Determine the (X, Y) coordinate at the center of the cell enclosing the given text.  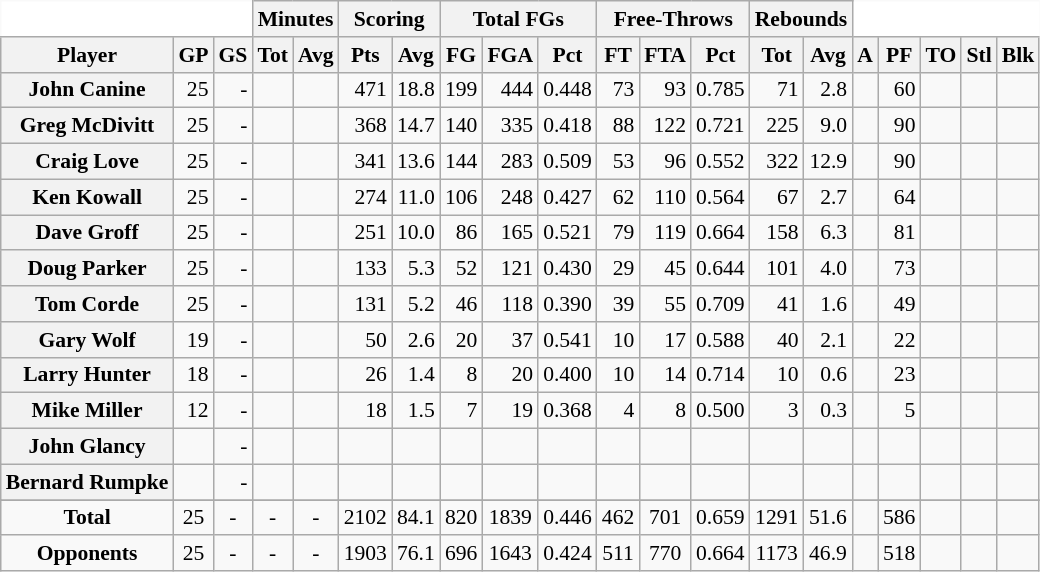
4.0 (828, 269)
0.644 (720, 269)
Greg McDivitt (88, 126)
Gary Wolf (88, 340)
511 (618, 554)
93 (665, 90)
2.7 (828, 197)
11.0 (416, 197)
12 (193, 411)
TO (940, 55)
Pts (366, 55)
7 (462, 411)
50 (366, 340)
0.400 (568, 375)
1173 (777, 554)
121 (510, 269)
0.368 (568, 411)
46.9 (828, 554)
2102 (366, 518)
0.509 (568, 162)
1291 (777, 518)
17 (665, 340)
37 (510, 340)
5.2 (416, 304)
12.9 (828, 162)
2.1 (828, 340)
0.3 (828, 411)
1643 (510, 554)
Dave Groff (88, 233)
518 (900, 554)
41 (777, 304)
Blk (1018, 55)
GS (232, 55)
14 (665, 375)
118 (510, 304)
0.448 (568, 90)
67 (777, 197)
0.785 (720, 90)
1.6 (828, 304)
0.714 (720, 375)
Ken Kowall (88, 197)
13.6 (416, 162)
51.6 (828, 518)
199 (462, 90)
45 (665, 269)
3 (777, 411)
Total (88, 518)
Free-Throws (674, 19)
283 (510, 162)
2.6 (416, 340)
64 (900, 197)
368 (366, 126)
110 (665, 197)
GP (193, 55)
0.659 (720, 518)
40 (777, 340)
335 (510, 126)
322 (777, 162)
0.6 (828, 375)
96 (665, 162)
Opponents (88, 554)
701 (665, 518)
820 (462, 518)
49 (900, 304)
0.500 (720, 411)
FGA (510, 55)
55 (665, 304)
Doug Parker (88, 269)
0.446 (568, 518)
John Glancy (88, 447)
122 (665, 126)
Stl (978, 55)
84.1 (416, 518)
158 (777, 233)
53 (618, 162)
22 (900, 340)
133 (366, 269)
FG (462, 55)
2.8 (828, 90)
5 (900, 411)
23 (900, 375)
60 (900, 90)
10.0 (416, 233)
0.390 (568, 304)
1.5 (416, 411)
0.521 (568, 233)
0.427 (568, 197)
Player (88, 55)
14.7 (416, 126)
John Canine (88, 90)
Mike Miller (88, 411)
6.3 (828, 233)
79 (618, 233)
FTA (665, 55)
471 (366, 90)
4 (618, 411)
248 (510, 197)
0.430 (568, 269)
770 (665, 554)
Bernard Rumpke (88, 482)
81 (900, 233)
86 (462, 233)
1903 (366, 554)
0.418 (568, 126)
119 (665, 233)
39 (618, 304)
9.0 (828, 126)
0.709 (720, 304)
165 (510, 233)
462 (618, 518)
1839 (510, 518)
71 (777, 90)
Minutes (295, 19)
0.424 (568, 554)
Craig Love (88, 162)
0.721 (720, 126)
Larry Hunter (88, 375)
101 (777, 269)
Total FGs (518, 19)
0.588 (720, 340)
144 (462, 162)
586 (900, 518)
46 (462, 304)
5.3 (416, 269)
Rebounds (802, 19)
131 (366, 304)
225 (777, 126)
Scoring (390, 19)
52 (462, 269)
444 (510, 90)
0.541 (568, 340)
1.4 (416, 375)
106 (462, 197)
696 (462, 554)
FT (618, 55)
140 (462, 126)
0.552 (720, 162)
62 (618, 197)
341 (366, 162)
29 (618, 269)
274 (366, 197)
PF (900, 55)
18.8 (416, 90)
76.1 (416, 554)
0.564 (720, 197)
Tom Corde (88, 304)
26 (366, 375)
251 (366, 233)
A (865, 55)
88 (618, 126)
